Determine the [x, y] coordinate at the center of the cell enclosing the given text.  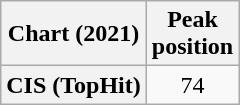
Chart (2021) [74, 34]
Peakposition [192, 34]
74 [192, 85]
CIS (TopHit) [74, 85]
